Return the (x, y) coordinate for the center point of the cell that contains the specified text.  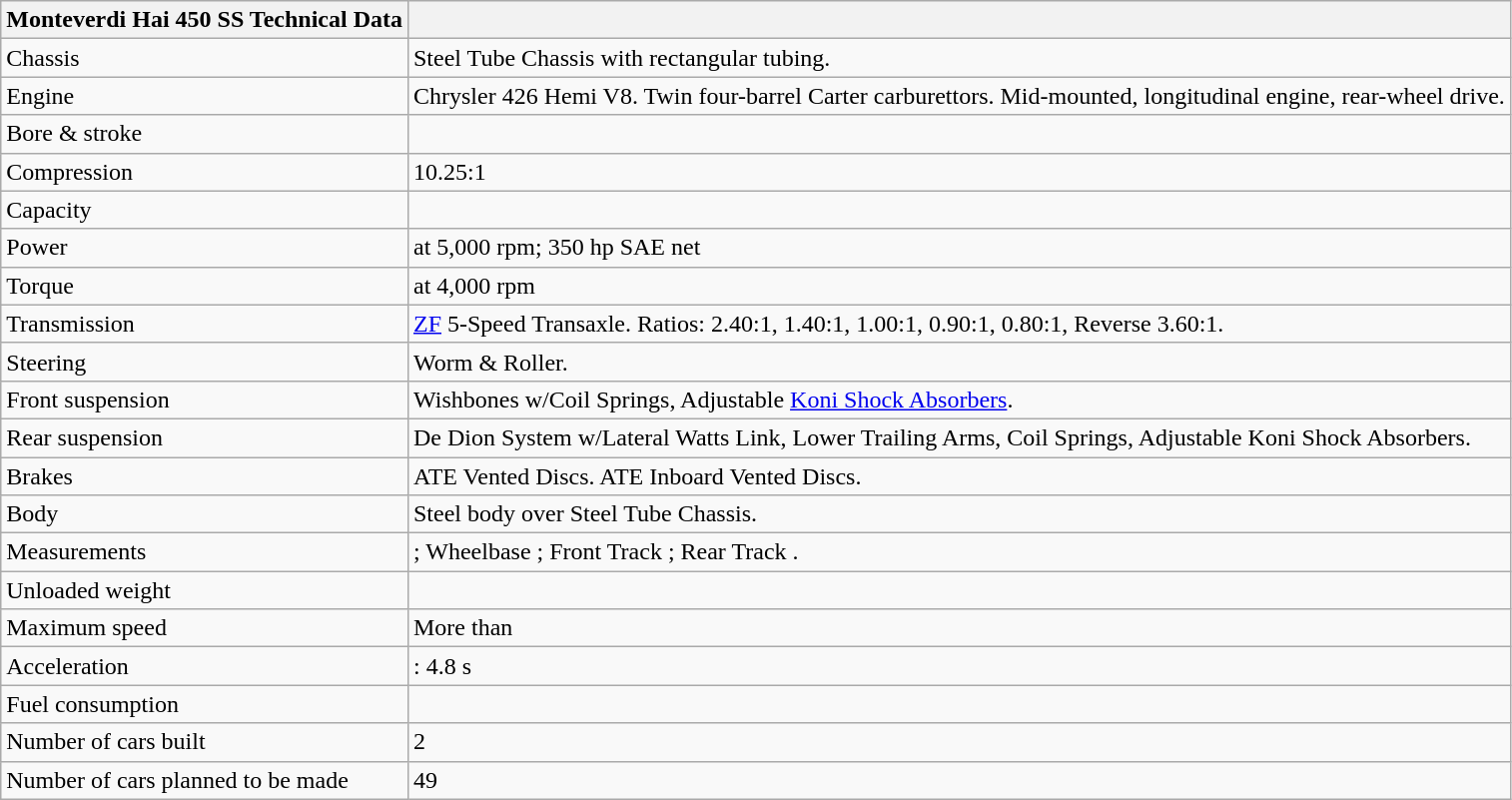
Steel Tube Chassis with rectangular tubing. (959, 58)
Number of cars planned to be made (205, 780)
at 4,000 rpm (959, 286)
; Wheelbase ; Front Track ; Rear Track . (959, 552)
Chassis (205, 58)
Compression (205, 172)
at 5,000 rpm; 350 hp SAE net (959, 248)
De Dion System w/Lateral Watts Link, Lower Trailing Arms, Coil Springs, Adjustable Koni Shock Absorbers. (959, 437)
Rear suspension (205, 437)
2 (959, 742)
: 4.8 s (959, 666)
More than (959, 628)
Worm & Roller. (959, 362)
Steel body over Steel Tube Chassis. (959, 514)
ZF 5-Speed Transaxle. Ratios: 2.40:1, 1.40:1, 1.00:1, 0.90:1, 0.80:1, Reverse 3.60:1. (959, 324)
Wishbones w/Coil Springs, Adjustable Koni Shock Absorbers. (959, 400)
Bore & stroke (205, 134)
Capacity (205, 210)
Front suspension (205, 400)
Brakes (205, 476)
10.25:1 (959, 172)
Measurements (205, 552)
Steering (205, 362)
49 (959, 780)
Maximum speed (205, 628)
Number of cars built (205, 742)
ATE Vented Discs. ATE Inboard Vented Discs. (959, 476)
Fuel consumption (205, 704)
Power (205, 248)
Chrysler 426 Hemi V8. Twin four-barrel Carter carburettors. Mid-mounted, longitudinal engine, rear-wheel drive. (959, 96)
Body (205, 514)
Transmission (205, 324)
Acceleration (205, 666)
Unloaded weight (205, 590)
Engine (205, 96)
Torque (205, 286)
Monteverdi Hai 450 SS Technical Data (205, 20)
